Return (x, y) of the center of cell containing provided text 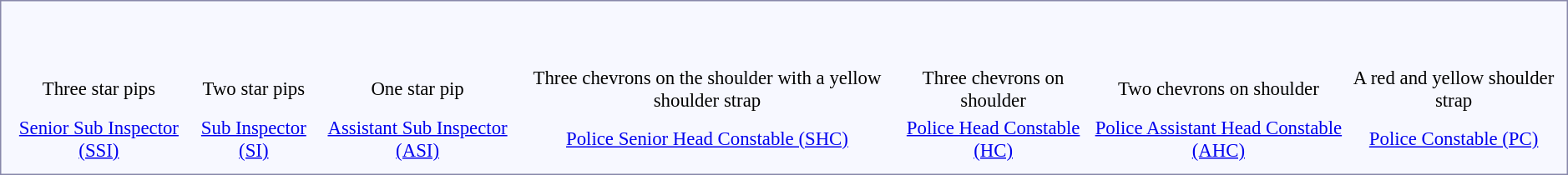
Two star pips (254, 88)
Three chevrons on the shoulder with a yellow shoulder strap (706, 88)
Police Assistant Head Constable (AHC) (1219, 138)
Police Head Constable (HC) (994, 138)
A red and yellow shoulder strap (1454, 88)
Three chevrons on shoulder (994, 88)
Assistant Sub Inspector (ASI) (417, 138)
One star pip (417, 88)
Sub Inspector (SI) (254, 138)
Two chevrons on shoulder (1219, 88)
Police Senior Head Constable (SHC) (706, 138)
Police Constable (PC) (1454, 138)
Three star pips (99, 88)
Senior Sub Inspector (SSI) (99, 138)
